Extract the (x, y) coordinate from the center of the cell holding the provided text.  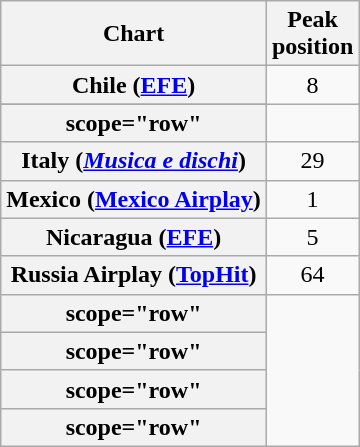
Mexico (Mexico Airplay) (134, 199)
64 (312, 275)
5 (312, 237)
Chile (EFE) (134, 85)
Chart (134, 34)
Russia Airplay (TopHit) (134, 275)
29 (312, 161)
8 (312, 85)
Italy (Musica e dischi) (134, 161)
1 (312, 199)
Peakposition (312, 34)
Nicaragua (EFE) (134, 237)
